Return [x, y] of the center of cell containing provided text 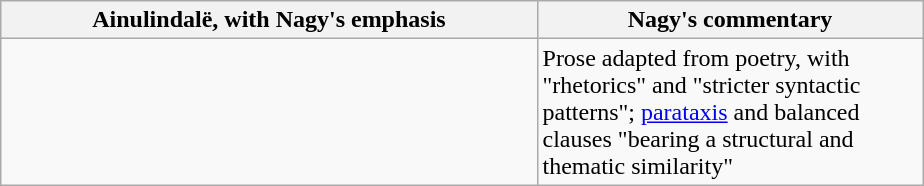
Nagy's commentary [730, 20]
Ainulindalë, with Nagy's emphasis [269, 20]
